Determine the (x, y) coordinate at the center of the cell enclosing the given text.  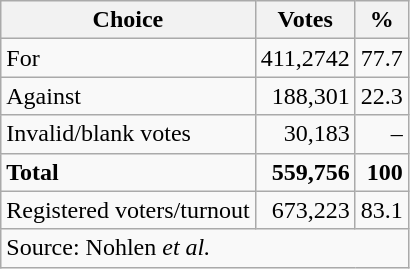
100 (382, 172)
Source: Nohlen et al. (205, 248)
Choice (128, 20)
Against (128, 96)
22.3 (382, 96)
– (382, 134)
Registered voters/turnout (128, 210)
Votes (305, 20)
188,301 (305, 96)
Total (128, 172)
30,183 (305, 134)
411,2742 (305, 58)
% (382, 20)
83.1 (382, 210)
673,223 (305, 210)
For (128, 58)
559,756 (305, 172)
77.7 (382, 58)
Invalid/blank votes (128, 134)
